Identify which cell holds the provided text, then report its (X, Y) central coordinate. 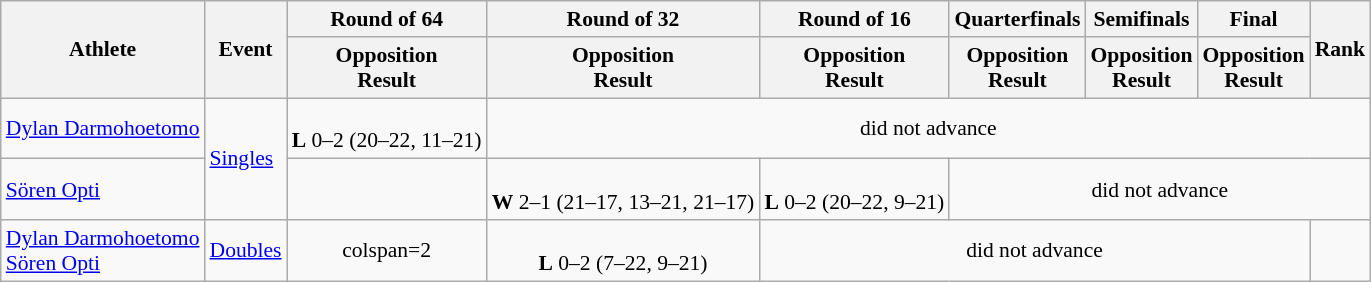
L 0–2 (7–22, 9–21) (624, 250)
Rank (1340, 50)
L 0–2 (20–22, 9–21) (854, 190)
Dylan DarmohoetomoSören Opti (103, 250)
Athlete (103, 50)
Dylan Darmohoetomo (103, 128)
Round of 32 (624, 19)
Final (1254, 19)
Sören Opti (103, 190)
L 0–2 (20–22, 11–21) (387, 128)
Singles (246, 159)
Doubles (246, 250)
W 2–1 (21–17, 13–21, 21–17) (624, 190)
Semifinals (1141, 19)
Quarterfinals (1017, 19)
colspan=2 (387, 250)
Round of 16 (854, 19)
Event (246, 50)
Round of 64 (387, 19)
